For the text-containing cell, return its midpoint in [x, y] coordinate format. 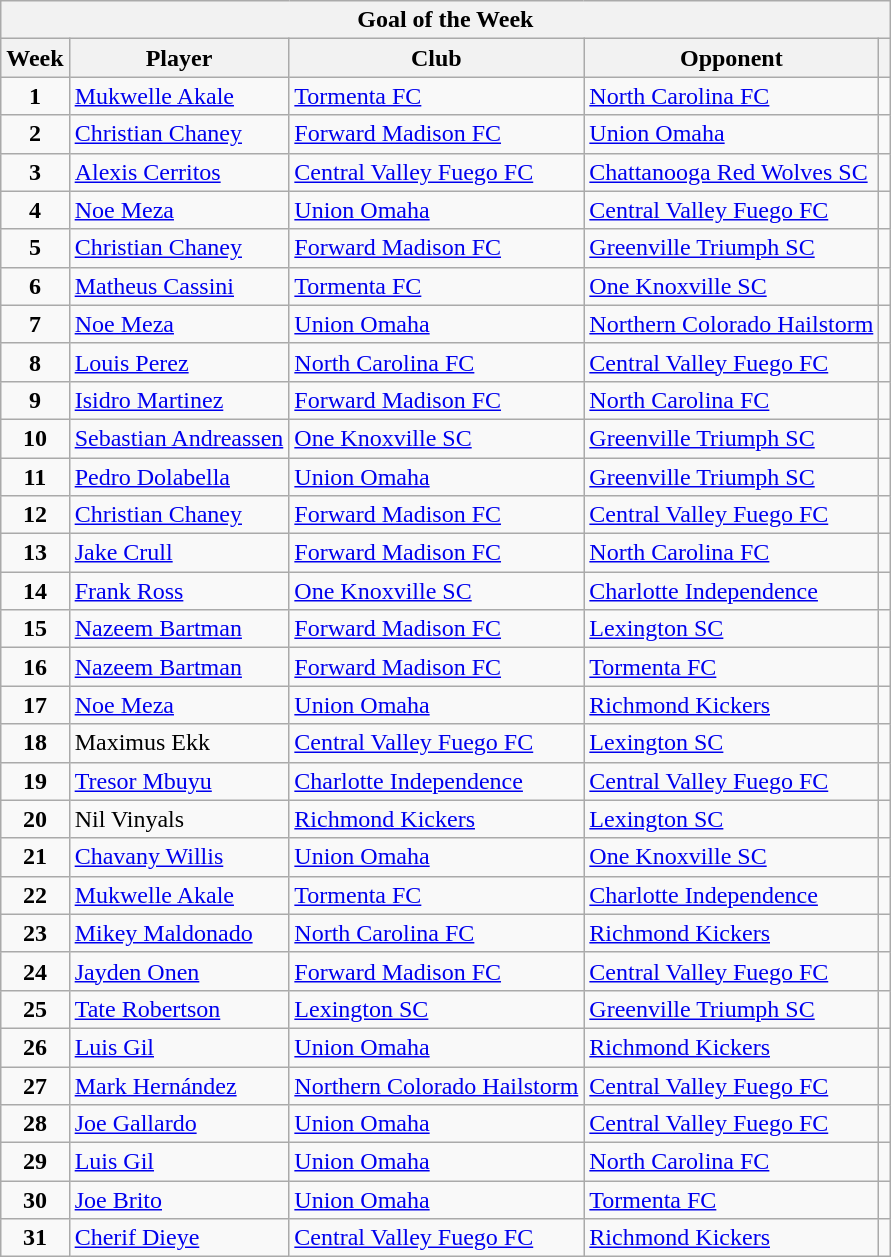
Joe Gallardo [179, 1124]
9 [35, 400]
Opponent [732, 58]
Sebastian Andreassen [179, 438]
10 [35, 438]
Week [35, 58]
Chattanooga Red Wolves SC [732, 172]
24 [35, 971]
26 [35, 1047]
18 [35, 743]
Alexis Cerritos [179, 172]
Tate Robertson [179, 1009]
28 [35, 1124]
Jayden Onen [179, 971]
22 [35, 895]
Cherif Dieye [179, 1238]
Mark Hernández [179, 1085]
6 [35, 286]
Frank Ross [179, 591]
14 [35, 591]
Isidro Martinez [179, 400]
29 [35, 1162]
Nil Vinyals [179, 819]
23 [35, 933]
Mikey Maldonado [179, 933]
Goal of the Week [446, 20]
Matheus Cassini [179, 286]
Chavany Willis [179, 857]
Tresor Mbuyu [179, 781]
12 [35, 515]
30 [35, 1200]
3 [35, 172]
4 [35, 210]
20 [35, 819]
27 [35, 1085]
13 [35, 553]
2 [35, 134]
Joe Brito [179, 1200]
21 [35, 857]
Louis Perez [179, 362]
Player [179, 58]
Maximus Ekk [179, 743]
25 [35, 1009]
17 [35, 705]
16 [35, 667]
15 [35, 629]
11 [35, 477]
7 [35, 324]
19 [35, 781]
Club [436, 58]
8 [35, 362]
1 [35, 96]
Jake Crull [179, 553]
31 [35, 1238]
5 [35, 248]
Pedro Dolabella [179, 477]
